Find where the given text appears and provide that cell's center as (x, y) coordinate. 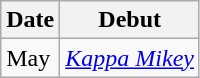
May (30, 58)
Kappa Mikey (130, 58)
Date (30, 20)
Debut (130, 20)
